Output the [x, y] coordinate of the center of the cell containing the given text.  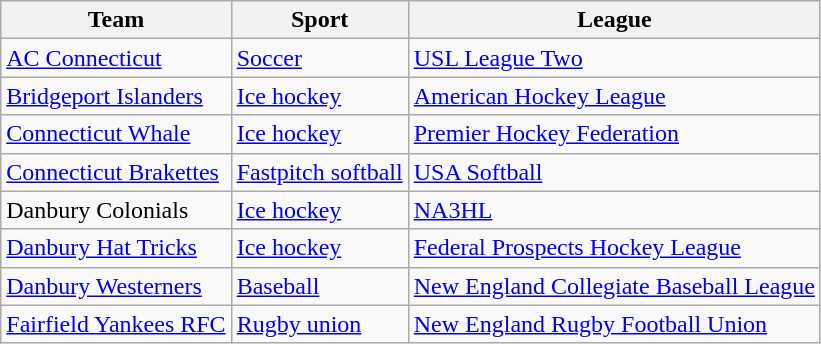
Fastpitch softball [320, 172]
Premier Hockey Federation [614, 134]
Bridgeport Islanders [116, 96]
Connecticut Whale [116, 134]
League [614, 20]
Sport [320, 20]
Danbury Hat Tricks [116, 248]
Federal Prospects Hockey League [614, 248]
American Hockey League [614, 96]
Rugby union [320, 324]
Baseball [320, 286]
USL League Two [614, 58]
New England Collegiate Baseball League [614, 286]
NA3HL [614, 210]
Connecticut Brakettes [116, 172]
Fairfield Yankees RFC [116, 324]
Danbury Westerners [116, 286]
USA Softball [614, 172]
AC Connecticut [116, 58]
Soccer [320, 58]
New England Rugby Football Union [614, 324]
Team [116, 20]
Danbury Colonials [116, 210]
